Capture the cell that displays the provided text and extract its [X, Y] central coordinate. 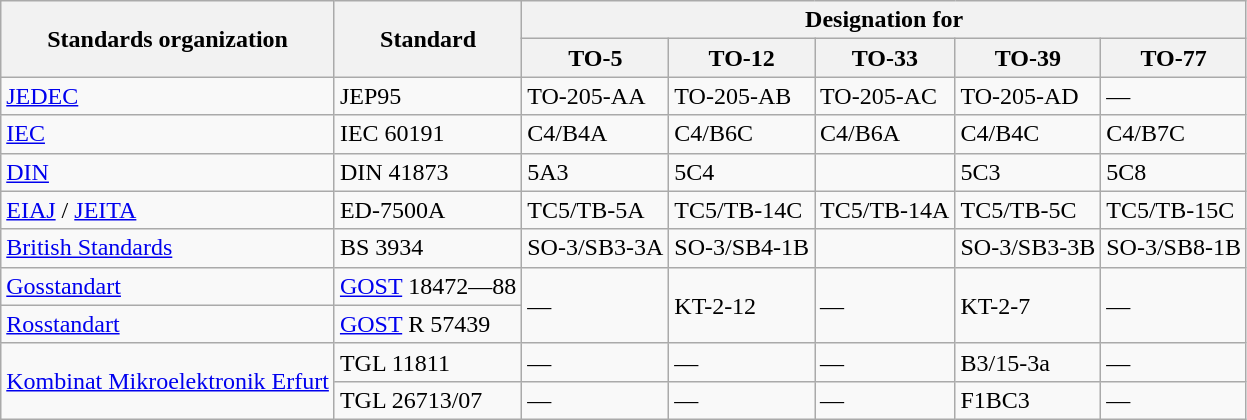
JEDEC [168, 96]
TO-39 [1028, 58]
SO-3/SB4-1B [742, 248]
C4/B6C [742, 134]
SO-3/SB8-1B [1174, 248]
BS 3934 [428, 248]
5C4 [742, 172]
TO-205-AB [742, 96]
TO-12 [742, 58]
Rosstandart [168, 324]
EIAJ / JEITA [168, 210]
TC5/TB-14A [885, 210]
ED-7500A [428, 210]
F1BC3 [1028, 400]
JEP95 [428, 96]
DIN [168, 172]
SO-3/SB3-3B [1028, 248]
Standard [428, 39]
TC5/TB-5A [596, 210]
C4/B7C [1174, 134]
TC5/TB-5C [1028, 210]
GOST 18472—88 [428, 286]
KT-2-12 [742, 305]
TC5/TB-14C [742, 210]
GOST R 57439 [428, 324]
B3/15-3a [1028, 362]
TO-77 [1174, 58]
TGL 11811 [428, 362]
C4/B4C [1028, 134]
TO-205-AD [1028, 96]
5A3 [596, 172]
Gosstandart [168, 286]
TGL 26713/07 [428, 400]
British Standards [168, 248]
Designation for [884, 20]
IEC [168, 134]
SO-3/SB3-3A [596, 248]
5C8 [1174, 172]
5C3 [1028, 172]
Standards organization [168, 39]
DIN 41873 [428, 172]
C4/B4A [596, 134]
KT-2-7 [1028, 305]
IEC 60191 [428, 134]
TO-33 [885, 58]
C4/B6A [885, 134]
TO-205-AA [596, 96]
Kombinat Mikroelektronik Erfurt [168, 381]
TO-5 [596, 58]
TO-205-AC [885, 96]
TC5/TB-15C [1174, 210]
